Return the (x, y) coordinate for the center point of the cell that contains the specified text.  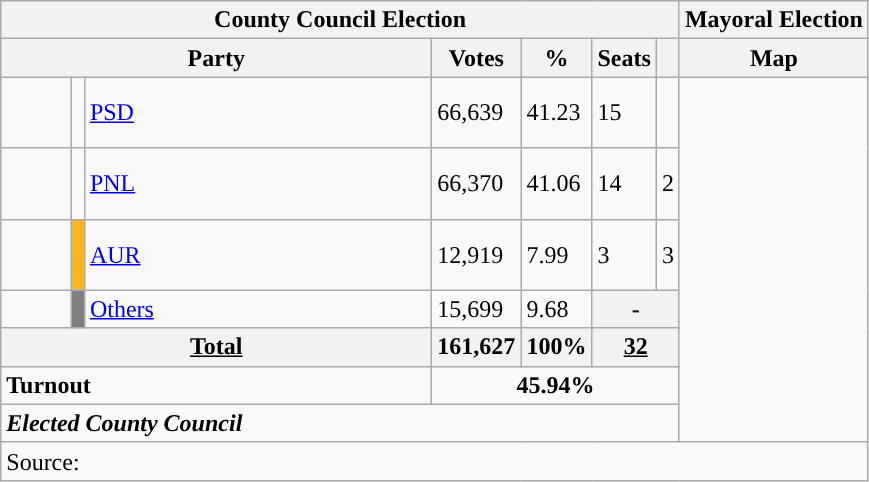
Seats (624, 58)
Turnout (216, 385)
15 (624, 112)
Party (216, 58)
9.68 (556, 309)
14 (624, 184)
100% (556, 347)
2 (668, 184)
66,639 (476, 112)
32 (636, 347)
15,699 (476, 309)
Source: (435, 461)
7.99 (556, 254)
County Council Election (340, 20)
12,919 (476, 254)
66,370 (476, 184)
Total (216, 347)
Mayoral Election (774, 20)
Others (258, 309)
- (636, 309)
Map (774, 58)
PNL (258, 184)
41.06 (556, 184)
161,627 (476, 347)
Elected County Council (340, 423)
41.23 (556, 112)
45.94% (556, 385)
Votes (476, 58)
PSD (258, 112)
AUR (258, 254)
% (556, 58)
